Detect which cell encompasses the target text, then output its [x, y] center coordinate. 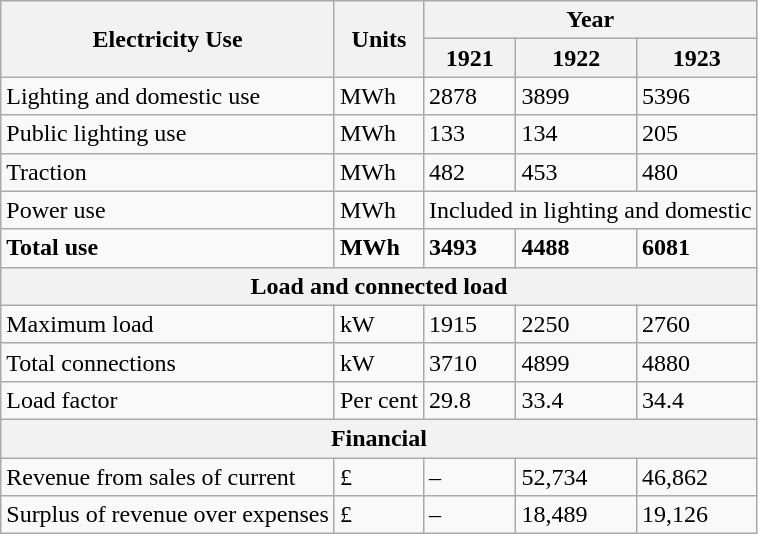
Financial [379, 438]
2760 [696, 324]
18,489 [576, 515]
29.8 [469, 400]
52,734 [576, 477]
34.4 [696, 400]
Revenue from sales of current [168, 477]
Traction [168, 172]
33.4 [576, 400]
2878 [469, 96]
Year [590, 20]
Load and connected load [379, 286]
3493 [469, 248]
3710 [469, 362]
Total connections [168, 362]
19,126 [696, 515]
1923 [696, 58]
5396 [696, 96]
3899 [576, 96]
453 [576, 172]
134 [576, 134]
Per cent [378, 400]
Maximum load [168, 324]
Surplus of revenue over expenses [168, 515]
Total use [168, 248]
Power use [168, 210]
Units [378, 39]
1915 [469, 324]
1922 [576, 58]
205 [696, 134]
4899 [576, 362]
Public lighting use [168, 134]
Load factor [168, 400]
482 [469, 172]
4488 [576, 248]
46,862 [696, 477]
480 [696, 172]
Electricity Use [168, 39]
Lighting and domestic use [168, 96]
133 [469, 134]
Included in lighting and domestic [590, 210]
6081 [696, 248]
2250 [576, 324]
1921 [469, 58]
4880 [696, 362]
